For the text-containing cell, return its midpoint in [x, y] coordinate format. 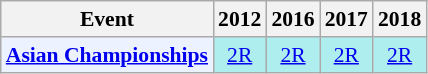
Asian Championships [107, 55]
2017 [346, 19]
Event [107, 19]
2018 [400, 19]
2016 [292, 19]
2012 [240, 19]
